Output the [x, y] coordinate of the center of the cell containing the given text.  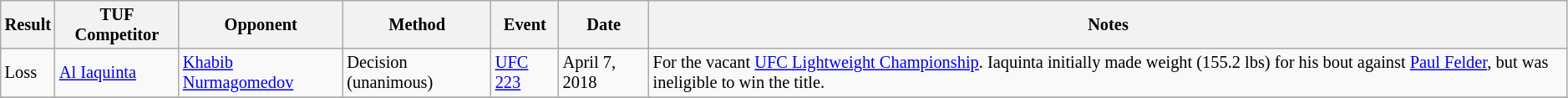
Opponent [261, 24]
Al Iaquinta [117, 73]
TUF Competitor [117, 24]
Loss [28, 73]
Khabib Nurmagomedov [261, 73]
UFC 223 [525, 73]
Decision (unanimous) [416, 73]
Result [28, 24]
Date [604, 24]
Event [525, 24]
April 7, 2018 [604, 73]
Notes [1109, 24]
Method [416, 24]
